For the text-containing cell, return its midpoint in (x, y) coordinate format. 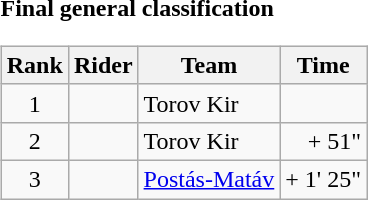
Rider (103, 65)
+ 51" (324, 141)
Team (209, 65)
Postás-Matáv (209, 179)
2 (34, 141)
Rank (34, 65)
3 (34, 179)
Time (324, 65)
1 (34, 103)
+ 1' 25" (324, 179)
